Output the [x, y] coordinate of the center of the cell containing the given text.  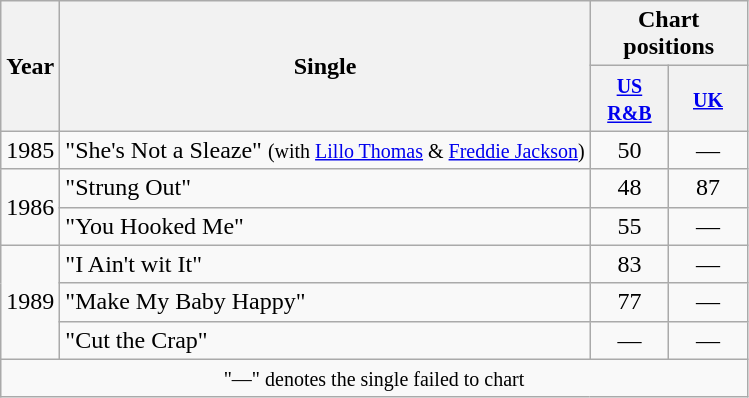
87 [708, 188]
US R&B [630, 98]
1989 [30, 302]
1986 [30, 207]
UK [708, 98]
"—" denotes the single failed to chart [374, 378]
"I Ain't wit It" [325, 264]
55 [630, 226]
"You Hooked Me" [325, 226]
77 [630, 302]
"Strung Out" [325, 188]
Year [30, 66]
50 [630, 150]
Single [325, 66]
1985 [30, 150]
83 [630, 264]
"Cut the Crap" [325, 340]
"Make My Baby Happy" [325, 302]
"She's Not a Sleaze" (with Lillo Thomas & Freddie Jackson) [325, 150]
Chart positions [668, 34]
48 [630, 188]
